Determine the (X, Y) coordinate at the center of the cell enclosing the given text.  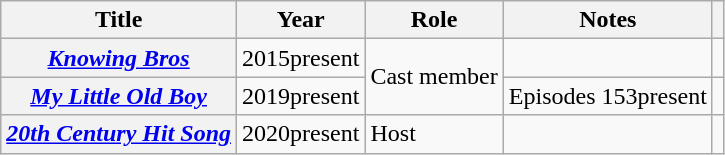
Cast member (434, 77)
2015present (301, 58)
Host (434, 134)
2020present (301, 134)
Knowing Bros (119, 58)
20th Century Hit Song (119, 134)
My Little Old Boy (119, 96)
Role (434, 20)
Notes (608, 20)
2019present (301, 96)
Title (119, 20)
Episodes 153present (608, 96)
Year (301, 20)
